For the text-containing cell, return its midpoint in [x, y] coordinate format. 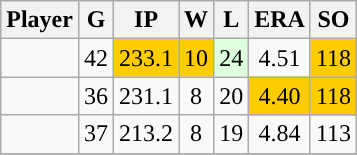
Player [40, 20]
24 [232, 58]
IP [146, 20]
213.2 [146, 134]
L [232, 20]
36 [96, 96]
W [196, 20]
37 [96, 134]
4.40 [280, 96]
42 [96, 58]
4.51 [280, 58]
113 [333, 134]
233.1 [146, 58]
4.84 [280, 134]
10 [196, 58]
ERA [280, 20]
20 [232, 96]
231.1 [146, 96]
SO [333, 20]
19 [232, 134]
G [96, 20]
